Pinpoint the cell where the given text exists, returning its (x, y) midpoint coordinate. 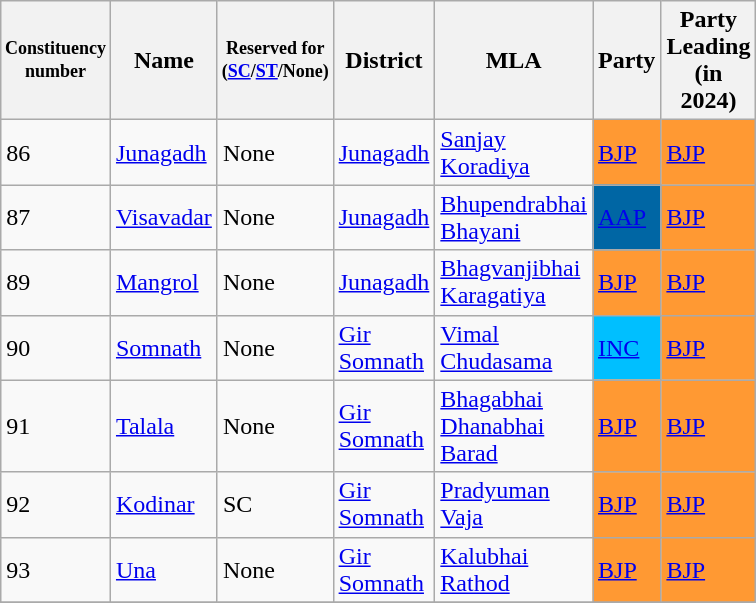
Talala (164, 426)
Kodinar (164, 504)
Party (626, 60)
AAP (626, 218)
MLA (514, 60)
Mangrol (164, 282)
SC (275, 504)
Sanjay Koradiya (514, 152)
INC (626, 348)
Una (164, 570)
87 (56, 218)
Party Leading(in 2024) (708, 60)
Kalubhai Rathod (514, 570)
92 (56, 504)
86 (56, 152)
Bhagvanjibhai Karagatiya (514, 282)
Bhupendrabhai Bhayani (514, 218)
District (384, 60)
Somnath (164, 348)
Constituency number (56, 60)
Reserved for (SC/ST/None) (275, 60)
93 (56, 570)
Visavadar (164, 218)
90 (56, 348)
Name (164, 60)
Bhagabhai Dhanabhai Barad (514, 426)
Pradyuman Vaja (514, 504)
89 (56, 282)
Vimal Chudasama (514, 348)
91 (56, 426)
